Scan for the cell matching the given text and deliver its (X, Y) coordinate at center. 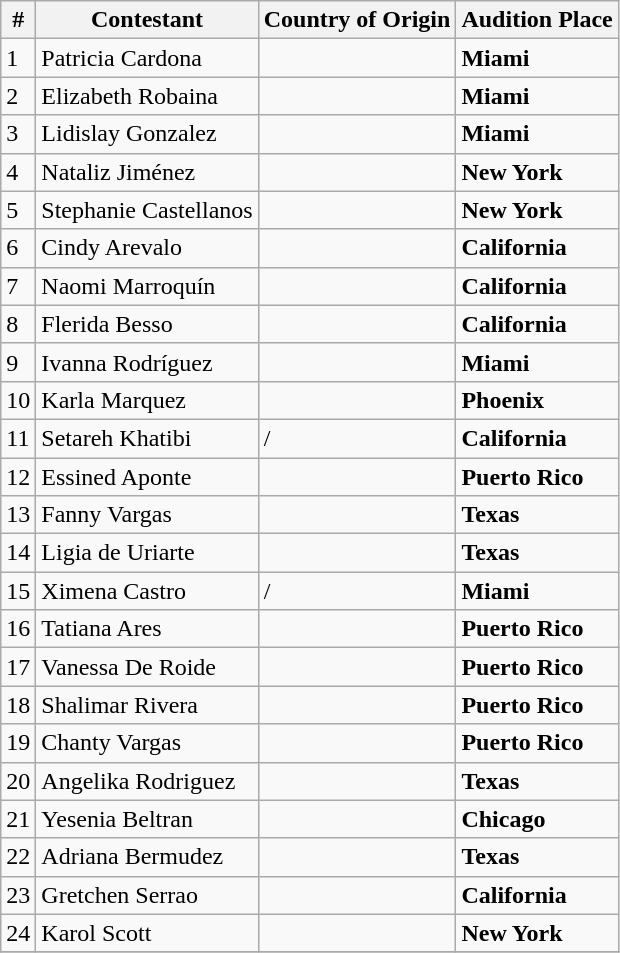
17 (18, 667)
21 (18, 819)
23 (18, 895)
9 (18, 362)
7 (18, 286)
Karla Marquez (147, 400)
Phoenix (537, 400)
Flerida Besso (147, 324)
11 (18, 438)
Adriana Bermudez (147, 857)
Essined Aponte (147, 477)
24 (18, 933)
Ivanna Rodríguez (147, 362)
Stephanie Castellanos (147, 210)
Ximena Castro (147, 591)
8 (18, 324)
10 (18, 400)
Chicago (537, 819)
12 (18, 477)
Naomi Marroquín (147, 286)
Tatiana Ares (147, 629)
Country of Origin (357, 20)
16 (18, 629)
Yesenia Beltran (147, 819)
4 (18, 172)
Fanny Vargas (147, 515)
3 (18, 134)
Gretchen Serrao (147, 895)
Lidislay Gonzalez (147, 134)
22 (18, 857)
# (18, 20)
Karol Scott (147, 933)
1 (18, 58)
Ligia de Uriarte (147, 553)
Chanty Vargas (147, 743)
Elizabeth Robaina (147, 96)
20 (18, 781)
Contestant (147, 20)
Nataliz Jiménez (147, 172)
13 (18, 515)
15 (18, 591)
2 (18, 96)
5 (18, 210)
19 (18, 743)
6 (18, 248)
14 (18, 553)
18 (18, 705)
Angelika Rodriguez (147, 781)
Cindy Arevalo (147, 248)
Shalimar Rivera (147, 705)
Audition Place (537, 20)
Patricia Cardona (147, 58)
Vanessa De Roide (147, 667)
Setareh Khatibi (147, 438)
